Pinpoint the cell where the given text exists, returning its [X, Y] midpoint coordinate. 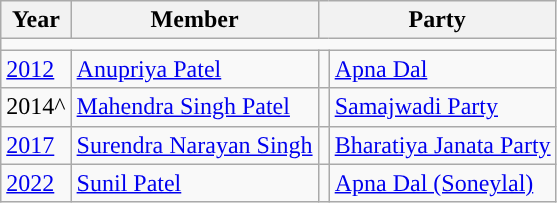
Anupriya Patel [194, 69]
Bharatiya Janata Party [442, 145]
2017 [36, 145]
Sunil Patel [194, 183]
2022 [36, 183]
Mahendra Singh Patel [194, 107]
Surendra Narayan Singh [194, 145]
Year [36, 20]
2014^ [36, 107]
Apna Dal [442, 69]
Party [437, 20]
Apna Dal (Soneylal) [442, 183]
Member [194, 20]
Samajwadi Party [442, 107]
2012 [36, 69]
